Locate the cell with the specified text and output its (x, y) center coordinate. 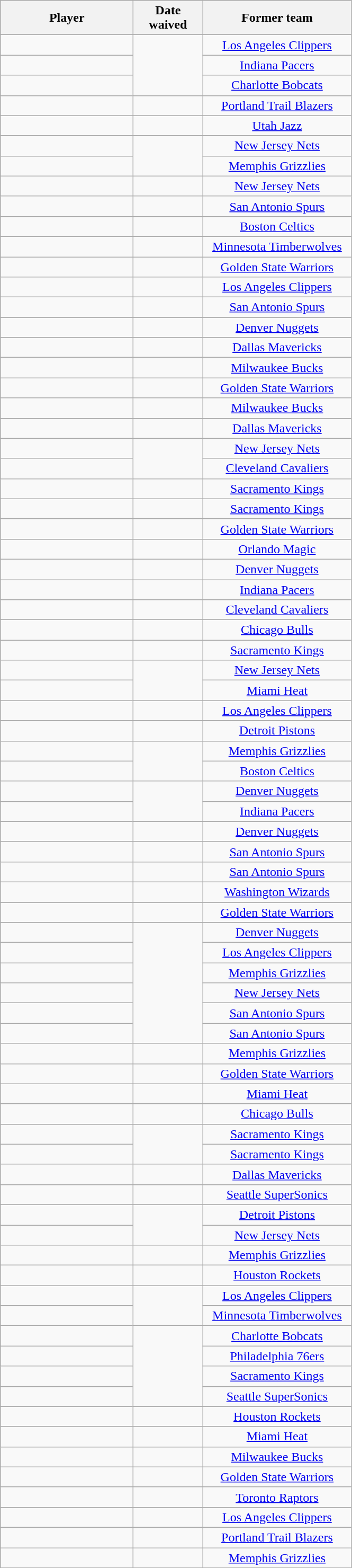
Utah Jazz (277, 126)
Date waived (168, 18)
Philadelphia 76ers (277, 1356)
Orlando Magic (277, 549)
Washington Wizards (277, 892)
Player (67, 18)
Toronto Raptors (277, 1497)
Former team (277, 18)
